Scan for the cell matching the given text and deliver its [X, Y] coordinate at center. 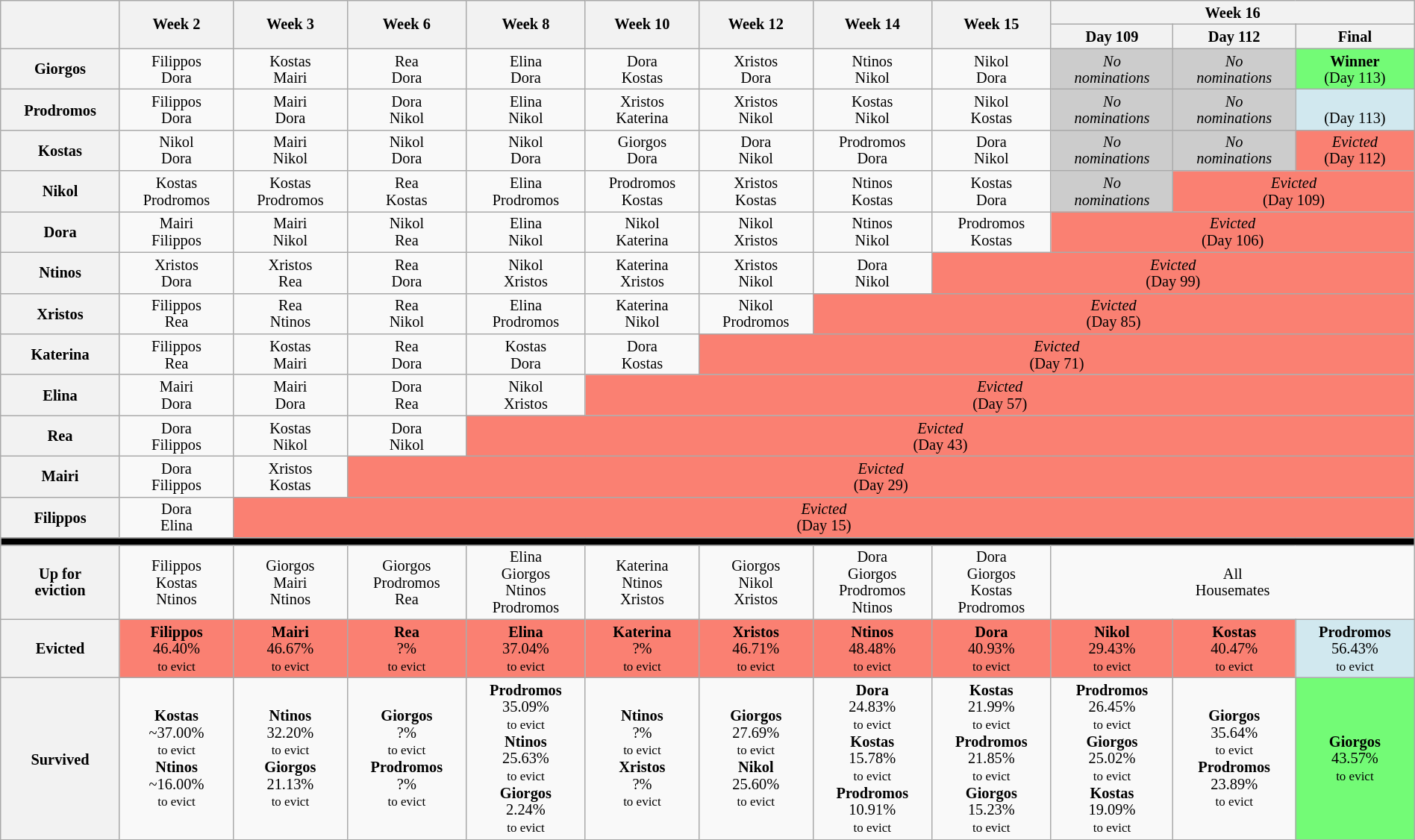
DoraGiorgosProdromosNtinos [872, 582]
Day 109 [1112, 36]
Survived [60, 758]
Kostas~37.00%to evictNtinos~16.00%to evict [176, 758]
Day 112 [1234, 36]
Up foreviction [60, 582]
Week 6 [407, 24]
Mairi46.67%to evict [290, 649]
Evicted(Day 109) [1294, 191]
Ntinos?%to evictXristos?%to evict [642, 758]
ProdromosDora [872, 151]
XristosRea [290, 273]
ElinaGiorgosNtinosProdromos [526, 582]
Nikol29.43%to evict [1112, 649]
Xristos46.71%to evict [756, 649]
Prodromos56.43%to evict [1355, 649]
Week 12 [756, 24]
Katerina [60, 354]
Evicted(Day 71) [1057, 354]
Evicted(Day 106) [1233, 231]
Elina [60, 395]
Filippos46.40%to evict [176, 649]
Week 14 [872, 24]
Kostas40.47%to evict [1234, 649]
Nikol [60, 191]
GiorgosNikolXristos [756, 582]
Winner(Day 113) [1355, 69]
Prodromos35.09%to evictNtinos25.63%to evictGiorgos2.24%to evict [526, 758]
Evicted [60, 649]
Evicted(Day 29) [881, 476]
NikolProdromos [756, 313]
Evicted(Day 57) [1000, 395]
Dora40.93%to evict [992, 649]
AllHousemates [1233, 582]
Week 10 [642, 24]
Week 2 [176, 24]
XristosKaterina [642, 109]
Dora24.83%to evictKostas15.78%to evictProdromos10.91%to evict [872, 758]
Kostas [60, 151]
GiorgosDora [642, 151]
KaterinaXristos [642, 273]
Evicted(Day 99) [1173, 273]
Week 15 [992, 24]
DoraRea [407, 395]
Dora [60, 231]
Week 16 [1233, 12]
Elina37.04%to evict [526, 649]
ElinaDora [526, 69]
NikolKaterina [642, 231]
DoraGiorgosKostasProdromos [992, 582]
Evicted(Day 43) [940, 436]
Ntinos48.48%to evict [872, 649]
ReaNtinos [290, 313]
(Day 113) [1355, 109]
Evicted(Day 112) [1355, 151]
Evicted(Day 15) [824, 518]
Mairi [60, 476]
Giorgos [60, 69]
KaterinaNtinosXristos [642, 582]
NikolRea [407, 231]
NtinosKostas [872, 191]
MairiFilippos [176, 231]
Evicted(Day 85) [1113, 313]
Week 8 [526, 24]
Filippos [60, 518]
NikolKostas [992, 109]
Giorgos27.69%to evictNikol25.60%to evict [756, 758]
Ntinos32.20%to evictGiorgos21.13%to evict [290, 758]
Week 3 [290, 24]
Rea [60, 436]
Kostas21.99%to evictProdromos21.85% to evictGiorgos15.23%to evict [992, 758]
Katerina?%to evict [642, 649]
GiorgosProdromosRea [407, 582]
Prodromos [60, 109]
KaterinaNikol [642, 313]
GiorgosMairiNtinos [290, 582]
Final [1355, 36]
ReaNikol [407, 313]
Giorgos?%to evictProdromos?%to evict [407, 758]
Giorgos43.57%to evict [1355, 758]
ReaKostas [407, 191]
Giorgos35.64% to evictProdromos23.89%to evict [1234, 758]
Ntinos [60, 273]
Xristos [60, 313]
Prodromos26.45% to evictGiorgos25.02%to evictKostas19.09%to evict [1112, 758]
FilipposKostasNtinos [176, 582]
DoraElina [176, 518]
Rea?%to evict [407, 649]
